Scan for the cell matching the given text and deliver its (X, Y) coordinate at center. 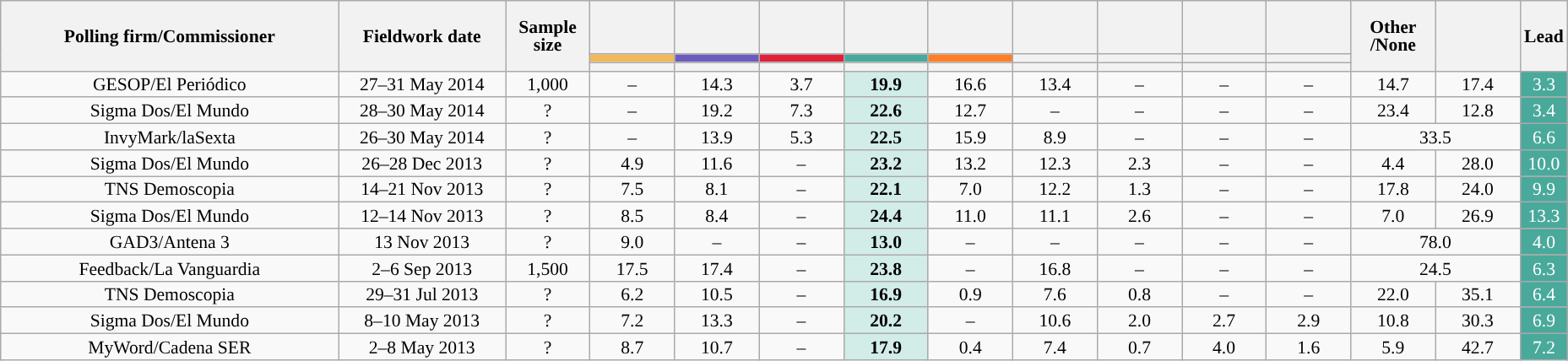
29–31 Jul 2013 (422, 294)
23.2 (886, 164)
24.4 (886, 216)
24.5 (1435, 268)
27–31 May 2014 (422, 84)
8–10 May 2013 (422, 321)
12.8 (1478, 111)
7.6 (1055, 294)
26.9 (1478, 216)
15.9 (970, 137)
2–6 Sep 2013 (422, 268)
Feedback/La Vanguardia (170, 268)
10.6 (1055, 321)
14.7 (1393, 84)
Fieldwork date (422, 35)
GAD3/Antena 3 (170, 241)
8.9 (1055, 137)
26–30 May 2014 (422, 137)
22.1 (886, 189)
1,500 (547, 268)
1.3 (1139, 189)
Other/None (1393, 35)
InvyMark/laSexta (170, 137)
2.6 (1139, 216)
28.0 (1478, 164)
6.3 (1544, 268)
0.8 (1139, 294)
2.9 (1309, 321)
23.8 (886, 268)
9.9 (1544, 189)
0.7 (1139, 348)
2.7 (1224, 321)
13.4 (1055, 84)
22.5 (886, 137)
Sample size (547, 35)
30.3 (1478, 321)
23.4 (1393, 111)
GESOP/El Periódico (170, 84)
0.9 (970, 294)
11.0 (970, 216)
22.6 (886, 111)
26–28 Dec 2013 (422, 164)
14.3 (717, 84)
9.0 (632, 241)
6.6 (1544, 137)
17.9 (886, 348)
17.8 (1393, 189)
6.9 (1544, 321)
4.4 (1393, 164)
42.7 (1478, 348)
13 Nov 2013 (422, 241)
10.0 (1544, 164)
8.4 (717, 216)
Polling firm/Commissioner (170, 35)
16.6 (970, 84)
11.1 (1055, 216)
6.2 (632, 294)
10.5 (717, 294)
12–14 Nov 2013 (422, 216)
0.4 (970, 348)
12.3 (1055, 164)
13.2 (970, 164)
20.2 (886, 321)
78.0 (1435, 241)
1.6 (1309, 348)
16.9 (886, 294)
12.7 (970, 111)
14–21 Nov 2013 (422, 189)
1,000 (547, 84)
4.9 (632, 164)
33.5 (1435, 137)
2.3 (1139, 164)
24.0 (1478, 189)
2–8 May 2013 (422, 348)
6.4 (1544, 294)
5.9 (1393, 348)
8.5 (632, 216)
7.3 (801, 111)
12.2 (1055, 189)
28–30 May 2014 (422, 111)
3.4 (1544, 111)
22.0 (1393, 294)
8.7 (632, 348)
35.1 (1478, 294)
11.6 (717, 164)
3.7 (801, 84)
10.7 (717, 348)
13.9 (717, 137)
2.0 (1139, 321)
10.8 (1393, 321)
7.5 (632, 189)
MyWord/Cadena SER (170, 348)
5.3 (801, 137)
13.0 (886, 241)
19.2 (717, 111)
Lead (1544, 35)
19.9 (886, 84)
8.1 (717, 189)
16.8 (1055, 268)
7.4 (1055, 348)
17.5 (632, 268)
3.3 (1544, 84)
